Scan for the cell matching the given text and deliver its (X, Y) coordinate at center. 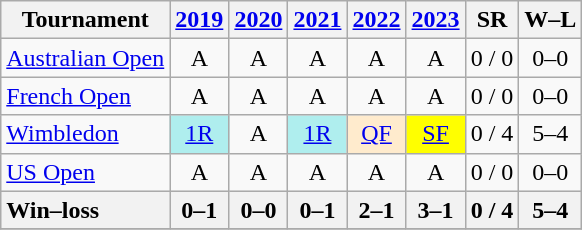
3–1 (436, 210)
W–L (550, 20)
Wimbledon (86, 134)
2023 (436, 20)
2021 (318, 20)
2022 (376, 20)
Tournament (86, 20)
US Open (86, 172)
SF (436, 134)
Australian Open (86, 58)
2020 (258, 20)
2019 (200, 20)
French Open (86, 96)
Win–loss (86, 210)
2–1 (376, 210)
SR (492, 20)
QF (376, 134)
